Output the [X, Y] coordinate of the center of the cell containing the given text.  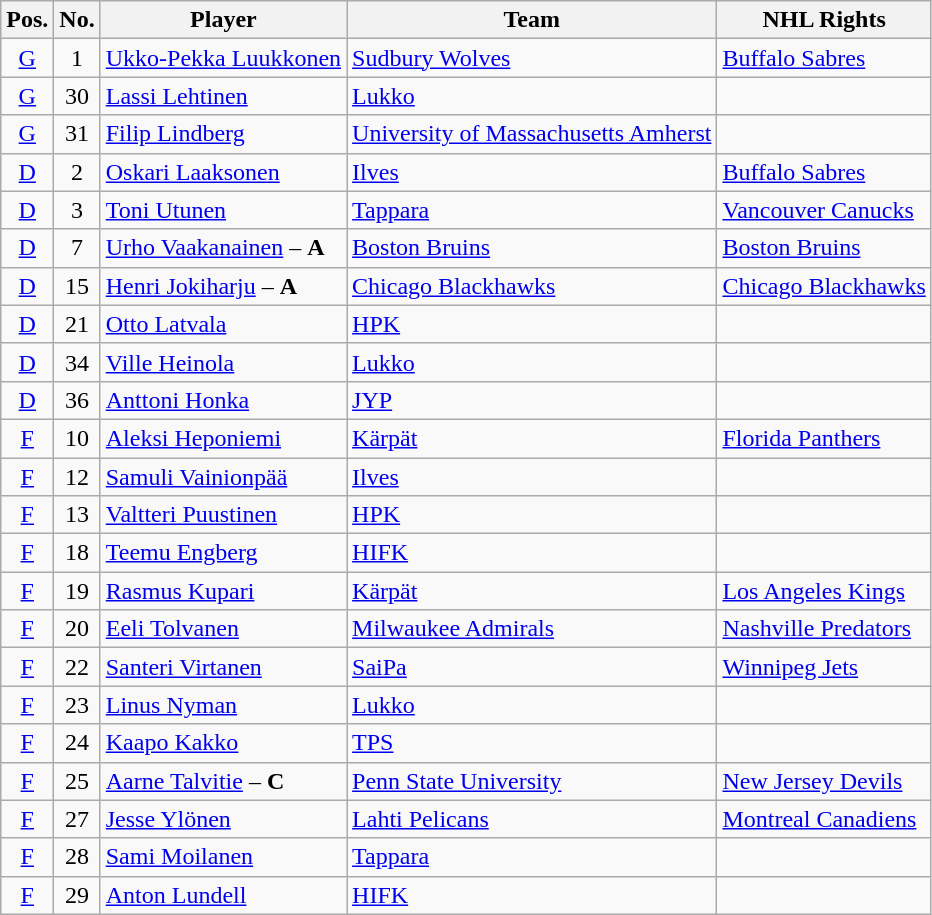
Otto Latvala [223, 324]
30 [77, 96]
29 [77, 895]
Aarne Talvitie – C [223, 781]
Penn State University [532, 781]
New Jersey Devils [824, 781]
36 [77, 400]
JYP [532, 400]
Lahti Pelicans [532, 819]
27 [77, 819]
Henri Jokiharju – A [223, 286]
31 [77, 134]
No. [77, 20]
Filip Lindberg [223, 134]
Los Angeles Kings [824, 591]
Toni Utunen [223, 210]
21 [77, 324]
13 [77, 515]
Teemu Engberg [223, 553]
24 [77, 743]
Aleksi Heponiemi [223, 438]
Eeli Tolvanen [223, 629]
15 [77, 286]
Kaapo Kakko [223, 743]
19 [77, 591]
Oskari Laaksonen [223, 172]
Samuli Vainionpää [223, 477]
20 [77, 629]
Urho Vaakanainen – A [223, 248]
Ville Heinola [223, 362]
Santeri Virtanen [223, 667]
Sami Moilanen [223, 857]
Lassi Lehtinen [223, 96]
Montreal Canadiens [824, 819]
TPS [532, 743]
18 [77, 553]
Vancouver Canucks [824, 210]
Pos. [28, 20]
23 [77, 705]
Player [223, 20]
Rasmus Kupari [223, 591]
7 [77, 248]
Florida Panthers [824, 438]
Milwaukee Admirals [532, 629]
Winnipeg Jets [824, 667]
22 [77, 667]
NHL Rights [824, 20]
25 [77, 781]
28 [77, 857]
Sudbury Wolves [532, 58]
Anton Lundell [223, 895]
2 [77, 172]
1 [77, 58]
University of Massachusetts Amherst [532, 134]
Valtteri Puustinen [223, 515]
Linus Nyman [223, 705]
Jesse Ylönen [223, 819]
3 [77, 210]
34 [77, 362]
12 [77, 477]
Nashville Predators [824, 629]
Anttoni Honka [223, 400]
SaiPa [532, 667]
10 [77, 438]
Ukko-Pekka Luukkonen [223, 58]
Team [532, 20]
